Locate the cell with the specified text and output its [x, y] center coordinate. 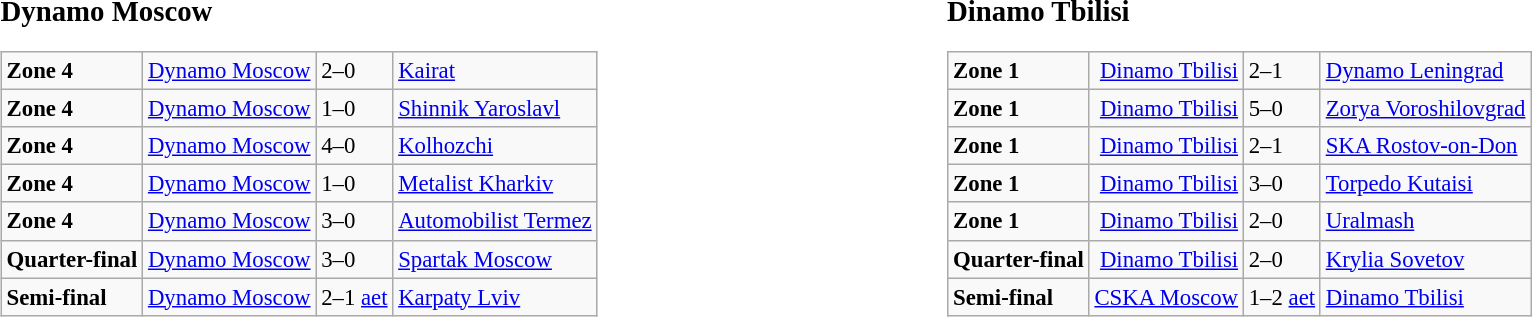
5–0 [1282, 109]
Shinnik Yaroslavl [495, 109]
Karpaty Lviv [495, 297]
1–2 aet [1282, 297]
Zorya Voroshilovgrad [1425, 109]
Spartak Moscow [495, 259]
4–0 [354, 146]
Uralmash [1425, 221]
Automobilist Termez [495, 221]
SKA Rostov-on-Don [1425, 146]
2–1 aet [354, 297]
Torpedo Kutaisi [1425, 184]
CSKA Moscow [1166, 297]
Krylia Sovetov [1425, 259]
Dynamo Leningrad [1425, 71]
Kolhozchi [495, 146]
Kairat [495, 71]
Metalist Kharkiv [495, 184]
